Find where the given text appears and provide that cell's center as (X, Y) coordinate. 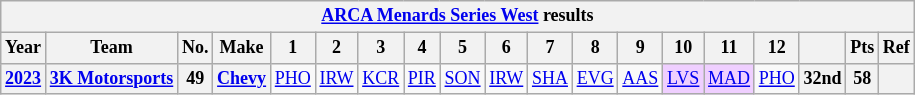
12 (776, 48)
Make (242, 48)
Pts (862, 48)
7 (550, 48)
ARCA Menards Series West results (458, 16)
10 (684, 48)
SHA (550, 78)
EVG (595, 78)
58 (862, 78)
Year (24, 48)
MAD (730, 78)
8 (595, 48)
32nd (822, 78)
2 (336, 48)
4 (422, 48)
2023 (24, 78)
1 (292, 48)
3 (381, 48)
9 (640, 48)
11 (730, 48)
Ref (896, 48)
AAS (640, 78)
Chevy (242, 78)
6 (506, 48)
KCR (381, 78)
Team (111, 48)
3K Motorsports (111, 78)
No. (196, 48)
49 (196, 78)
5 (462, 48)
SON (462, 78)
LVS (684, 78)
PIR (422, 78)
